Determine the [x, y] coordinate at the center of the cell enclosing the given text.  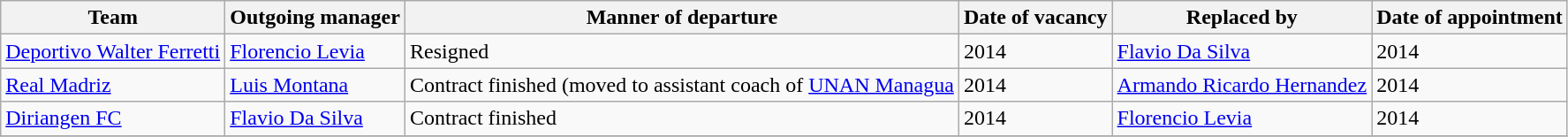
Luis Montana [315, 85]
Deportivo Walter Ferretti [113, 51]
Real Madriz [113, 85]
Outgoing manager [315, 18]
Armando Ricardo Hernandez [1242, 85]
Contract finished [682, 118]
Diriangen FC [113, 118]
Date of vacancy [1035, 18]
Replaced by [1242, 18]
Date of appointment [1470, 18]
Manner of departure [682, 18]
Team [113, 18]
Contract finished (moved to assistant coach of UNAN Managua [682, 85]
Resigned [682, 51]
